For the text-containing cell, return its midpoint in [x, y] coordinate format. 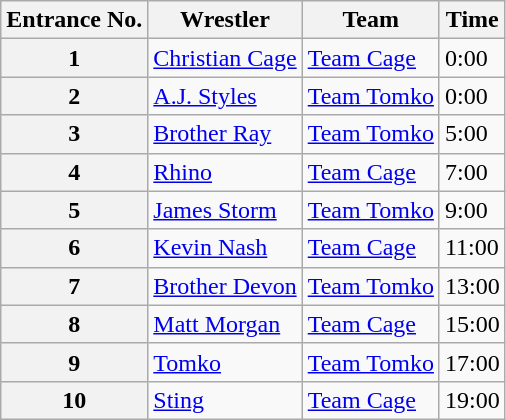
15:00 [472, 324]
Kevin Nash [225, 248]
5:00 [472, 134]
9 [74, 362]
13:00 [472, 286]
5 [74, 210]
Entrance No. [74, 20]
7:00 [472, 172]
Time [472, 20]
Christian Cage [225, 58]
A.J. Styles [225, 96]
10 [74, 400]
1 [74, 58]
8 [74, 324]
17:00 [472, 362]
Rhino [225, 172]
2 [74, 96]
Tomko [225, 362]
Sting [225, 400]
Team [370, 20]
6 [74, 248]
Brother Ray [225, 134]
Matt Morgan [225, 324]
Brother Devon [225, 286]
Wrestler [225, 20]
3 [74, 134]
7 [74, 286]
4 [74, 172]
19:00 [472, 400]
11:00 [472, 248]
James Storm [225, 210]
9:00 [472, 210]
